Detect which cell encompasses the target text, then output its [X, Y] center coordinate. 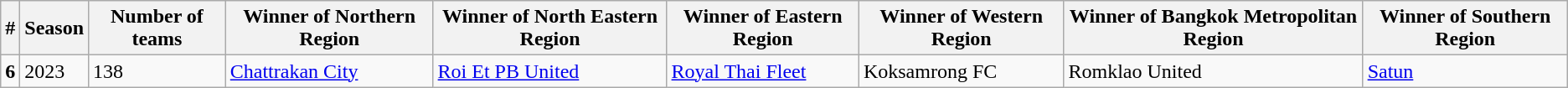
Winner of Northern Region [329, 28]
Roi Et PB United [549, 71]
138 [157, 71]
Royal Thai Fleet [762, 71]
Winner of Southern Region [1465, 28]
Satun [1465, 71]
Season [54, 28]
Chattrakan City [329, 71]
2023 [54, 71]
6 [10, 71]
Winner of Bangkok Metropolitan Region [1213, 28]
Winner of Eastern Region [762, 28]
Number of teams [157, 28]
Winner of Western Region [962, 28]
# [10, 28]
Koksamrong FC [962, 71]
Romklao United [1213, 71]
Winner of North Eastern Region [549, 28]
